Return the (x, y) coordinate for the center point of the cell that contains the specified text.  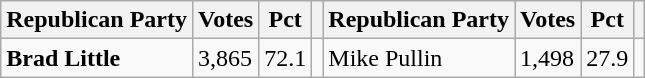
Mike Pullin (419, 58)
72.1 (286, 58)
3,865 (225, 58)
27.9 (608, 58)
Brad Little (97, 58)
1,498 (548, 58)
